Provide the [x, y] coordinate of the cell's center where the given text is located.  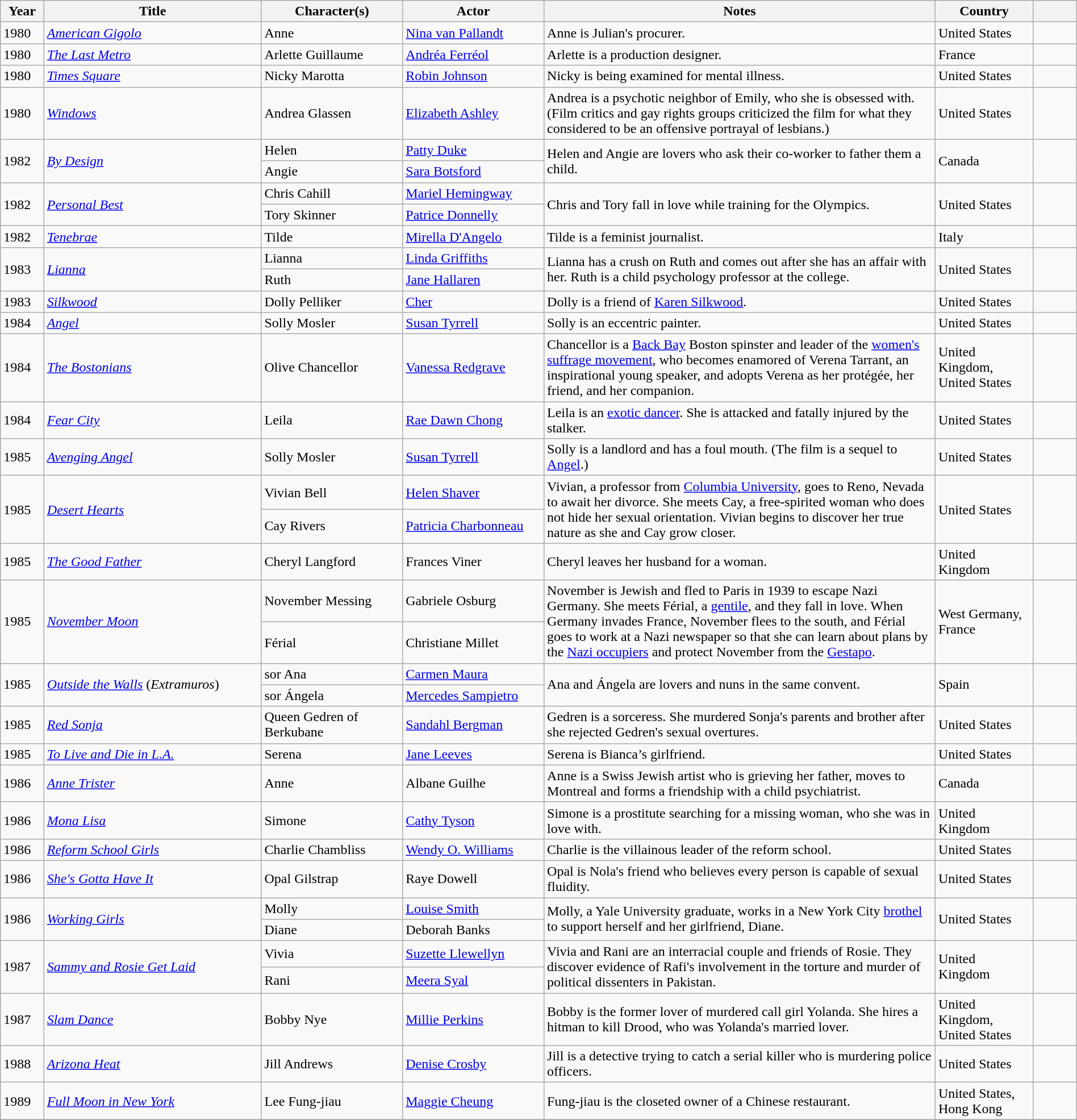
Cheryl leaves her husband for a woman. [740, 561]
Times Square [152, 76]
Patricia Charbonneau [474, 526]
Queen Gedren of Berkubane [332, 725]
sor Ángela [332, 696]
Country [984, 11]
Anne Trister [152, 783]
Personal Best [152, 204]
Sara Botsford [474, 172]
Dolly is a friend of Karen Silkwood. [740, 302]
Fear City [152, 420]
Patrice Donnelly [474, 215]
Nicky Marotta [332, 76]
Rae Dawn Chong [474, 420]
Helen and Angie are lovers who ask their co-worker to father them a child. [740, 161]
Mariel Hemingway [474, 193]
Tenebrae [152, 236]
Tilde is a feminist journalist. [740, 236]
Character(s) [332, 11]
Gabriele Osburg [474, 601]
Opal Gilstrap [332, 878]
Lianna has a crush on Ruth and comes out after she has an affair with her. Ruth is a child psychology professor at the college. [740, 269]
Sammy and Rosie Get Laid [152, 967]
Bobby is the former lover of murdered call girl Yolanda. She hires a hitman to kill Drood, who was Yolanda's married lover. [740, 1019]
Mercedes Sampietro [474, 696]
Year [23, 11]
By Design [152, 161]
Nicky is being examined for mental illness. [740, 76]
Meera Syal [474, 980]
United States, Hong Kong [984, 1101]
sor Ana [332, 674]
Cheryl Langford [332, 561]
Actor [474, 11]
Reform School Girls [152, 850]
Andrea Glassen [332, 113]
Patty Duke [474, 150]
France [984, 55]
Serena [332, 754]
Louise Smith [474, 909]
1989 [23, 1101]
Mirella D'Angelo [474, 236]
Carmen Maura [474, 674]
Molly, a Yale University graduate, works in a New York City brothel to support herself and her girlfriend, Diane. [740, 919]
Albane Guilhe [474, 783]
Spain [984, 685]
Chris and Tory fall in love while training for the Olympics. [740, 204]
The Good Father [152, 561]
Desert Hearts [152, 509]
Ruth [332, 280]
Serena is Bianca’s girlfriend. [740, 754]
West Germany, France [984, 622]
Bobby Nye [332, 1019]
Vivia [332, 954]
Cay Rivers [332, 526]
1988 [23, 1064]
Raye Dowell [474, 878]
Linda Griffiths [474, 258]
Red Sonja [152, 725]
Deborah Banks [474, 930]
November Moon [152, 622]
Angie [332, 172]
Gedren is a sorceress. She murdered Sonja's parents and brother after she rejected Gedren's sexual overtures. [740, 725]
Olive Chancellor [332, 368]
Rani [332, 980]
Jane Hallaren [474, 280]
Nina van Pallandt [474, 33]
Windows [152, 113]
Notes [740, 11]
Slam Dance [152, 1019]
Andréa Ferréol [474, 55]
The Bostonians [152, 368]
Helen Shaver [474, 493]
Charlie Chambliss [332, 850]
Vanessa Redgrave [474, 368]
Suzette Llewellyn [474, 954]
Elizabeth Ashley [474, 113]
Frances Viner [474, 561]
Italy [984, 236]
Christiane Millet [474, 642]
Fung-jiau is the closeted owner of a Chinese restaurant. [740, 1101]
Dolly Pelliker [332, 302]
Jill is a detective trying to catch a serial killer who is murdering police officers. [740, 1064]
Angel [152, 323]
Anne is Julian's procurer. [740, 33]
Diane [332, 930]
Full Moon in New York [152, 1101]
Outside the Walls (Extramuros) [152, 685]
Cathy Tyson [474, 821]
Solly is an eccentric painter. [740, 323]
Millie Perkins [474, 1019]
Ana and Ángela are lovers and nuns in the same convent. [740, 685]
Férial [332, 642]
Tilde [332, 236]
Silkwood [152, 302]
Helen [332, 150]
Arlette is a production designer. [740, 55]
Simone is a prostitute searching for a missing woman, who she was in love with. [740, 821]
Maggie Cheung [474, 1101]
Title [152, 11]
Avenging Angel [152, 457]
Anne is a Swiss Jewish artist who is grieving her father, moves to Montreal and forms a friendship with a child psychiatrist. [740, 783]
November Messing [332, 601]
Cher [474, 302]
She's Gotta Have It [152, 878]
Solly is a landlord and has a foul mouth. (The film is a sequel to Angel.) [740, 457]
Tory Skinner [332, 215]
Arlette Guillaume [332, 55]
Molly [332, 909]
Simone [332, 821]
The Last Metro [152, 55]
Mona Lisa [152, 821]
Wendy O. Williams [474, 850]
Robin Johnson [474, 76]
Chris Cahill [332, 193]
Working Girls [152, 919]
Arizona Heat [152, 1064]
Jane Leeves [474, 754]
Jill Andrews [332, 1064]
Leila [332, 420]
Denise Crosby [474, 1064]
Opal is Nola's friend who believes every person is capable of sexual fluidity. [740, 878]
Lee Fung-jiau [332, 1101]
American Gigolo [152, 33]
Leila is an exotic dancer. She is attacked and fatally injured by the stalker. [740, 420]
Vivian Bell [332, 493]
Sandahl Bergman [474, 725]
To Live and Die in L.A. [152, 754]
Charlie is the villainous leader of the reform school. [740, 850]
